Locate the cell with the specified text and output its (x, y) center coordinate. 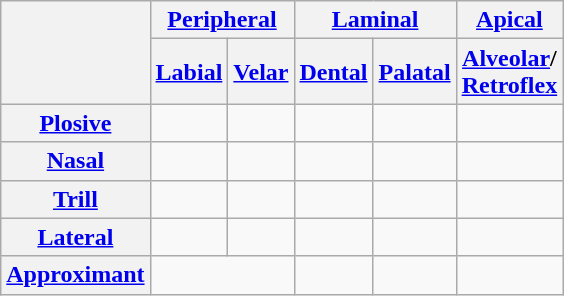
Palatal (414, 72)
Trill (76, 199)
Velar (261, 72)
Dental (334, 72)
Labial (189, 72)
Approximant (76, 275)
Lateral (76, 237)
Laminal (375, 20)
Apical (510, 20)
Alveolar/Retroflex (510, 72)
Plosive (76, 123)
Peripheral (222, 20)
Nasal (76, 161)
